From the cell containing the given text, extract its center point as [X, Y] coordinate. 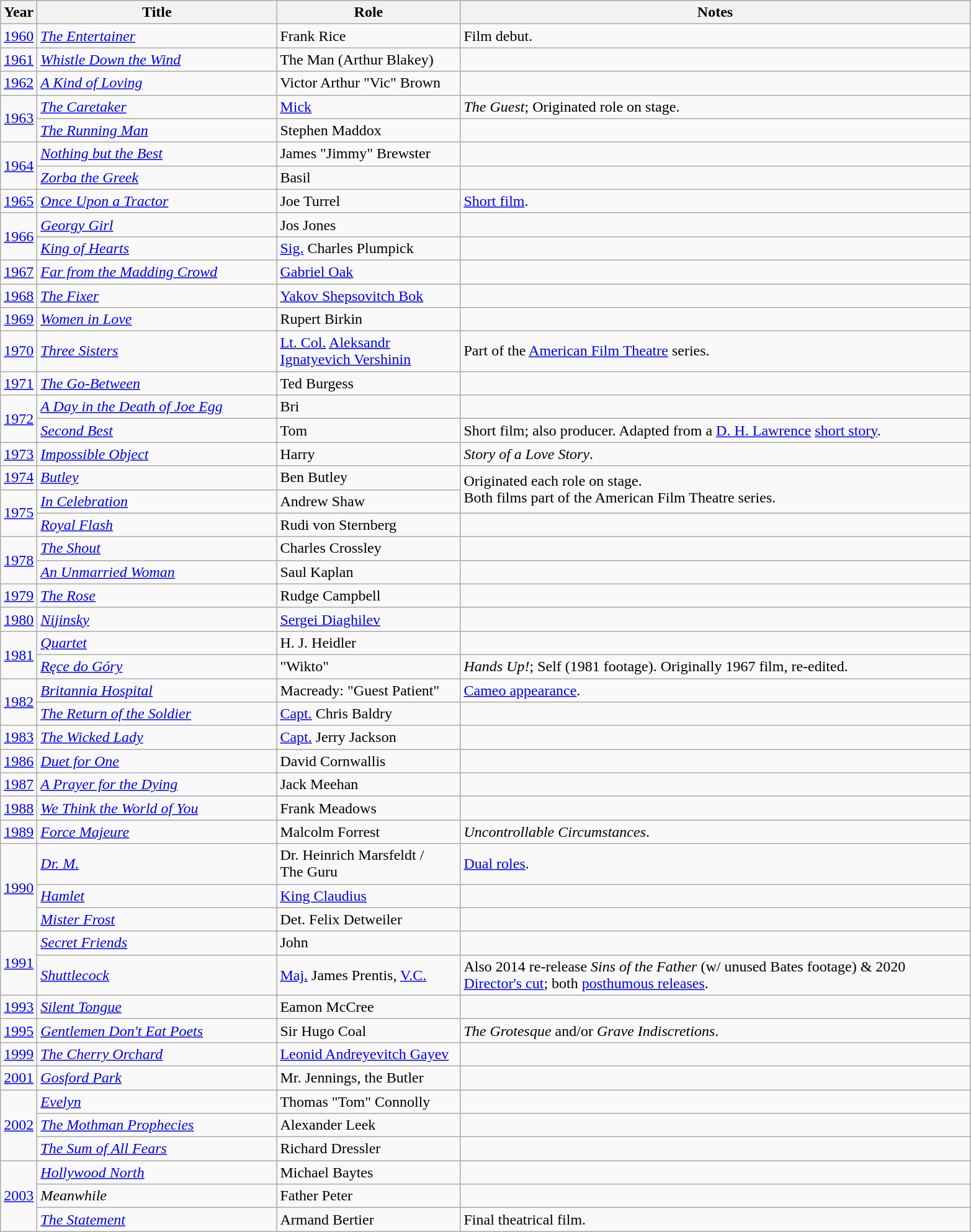
Basil [369, 177]
A Prayer for the Dying [157, 785]
Michael Baytes [369, 1172]
Rudi von Sternberg [369, 525]
Whistle Down the Wind [157, 60]
1967 [19, 272]
Uncontrollable Circumstances. [715, 832]
1960 [19, 36]
Short film. [715, 201]
Father Peter [369, 1196]
Rupert Birkin [369, 319]
Force Majeure [157, 832]
Gabriel Oak [369, 272]
Gosford Park [157, 1078]
Evelyn [157, 1101]
Quartet [157, 643]
Butley [157, 478]
1965 [19, 201]
Title [157, 12]
The Caretaker [157, 107]
2003 [19, 1196]
Bri [369, 407]
1969 [19, 319]
Gentlemen Don't Eat Poets [157, 1030]
1962 [19, 83]
"Wikto" [369, 666]
The Man (Arthur Blakey) [369, 60]
The Rose [157, 596]
1988 [19, 808]
Frank Rice [369, 36]
Mister Frost [157, 919]
Film debut. [715, 36]
1961 [19, 60]
1972 [19, 419]
Second Best [157, 431]
Andrew Shaw [369, 501]
Notes [715, 12]
The Guest; Originated role on stage. [715, 107]
The Shout [157, 548]
King Claudius [369, 896]
1964 [19, 166]
Meanwhile [157, 1196]
Thomas "Tom" Connolly [369, 1101]
The Statement [157, 1220]
1966 [19, 236]
Leonid Andreyevitch Gayev [369, 1054]
Eamon McCree [369, 1007]
1968 [19, 296]
Silent Tongue [157, 1007]
Final theatrical film. [715, 1220]
A Day in the Death of Joe Egg [157, 407]
Also 2014 re-release Sins of the Father (w/ unused Bates footage) & 2020 Director's cut; both posthumous releases. [715, 975]
1983 [19, 738]
1991 [19, 963]
1981 [19, 654]
Armand Bertier [369, 1220]
David Cornwallis [369, 761]
The Mothman Prophecies [157, 1125]
Lt. Col. Aleksandr Ignatyevich Vershinin [369, 351]
The Sum of All Fears [157, 1149]
Part of the American Film Theatre series. [715, 351]
Charles Crossley [369, 548]
Georgy Girl [157, 225]
The Return of the Soldier [157, 714]
Mr. Jennings, the Butler [369, 1078]
King of Hearts [157, 248]
Three Sisters [157, 351]
We Think the World of You [157, 808]
In Celebration [157, 501]
1974 [19, 478]
Secret Friends [157, 943]
Role [369, 12]
Malcolm Forrest [369, 832]
1987 [19, 785]
2002 [19, 1125]
Dual roles. [715, 864]
Year [19, 12]
Shuttlecock [157, 975]
Det. Felix Detweiler [369, 919]
Cameo appearance. [715, 690]
Capt. Jerry Jackson [369, 738]
1993 [19, 1007]
1999 [19, 1054]
Tom [369, 431]
Frank Meadows [369, 808]
Ręce do Góry [157, 666]
1970 [19, 351]
Impossible Object [157, 454]
1963 [19, 118]
Hamlet [157, 896]
Once Upon a Tractor [157, 201]
Maj. James Prentis, V.C. [369, 975]
The Entertainer [157, 36]
1989 [19, 832]
Capt. Chris Baldry [369, 714]
Mick [369, 107]
Richard Dressler [369, 1149]
1980 [19, 619]
1978 [19, 560]
James "Jimmy" Brewster [369, 154]
Zorba the Greek [157, 177]
Sir Hugo Coal [369, 1030]
Stephen Maddox [369, 130]
Ben Butley [369, 478]
H. J. Heidler [369, 643]
1986 [19, 761]
Jack Meehan [369, 785]
The Grotesque and/or Grave Indiscretions. [715, 1030]
The Cherry Orchard [157, 1054]
1982 [19, 702]
Story of a Love Story. [715, 454]
Short film; also producer. Adapted from a D. H. Lawrence short story. [715, 431]
1971 [19, 383]
The Wicked Lady [157, 738]
Nothing but the Best [157, 154]
Hands Up!; Self (1981 footage). Originally 1967 film, re-edited. [715, 666]
Joe Turrel [369, 201]
Ted Burgess [369, 383]
Hollywood North [157, 1172]
1990 [19, 887]
2001 [19, 1078]
A Kind of Loving [157, 83]
Macready: "Guest Patient" [369, 690]
1975 [19, 513]
Saul Kaplan [369, 572]
The Go-Between [157, 383]
Originated each role on stage.Both films part of the American Film Theatre series. [715, 489]
The Fixer [157, 296]
Dr. Heinrich Marsfeldt /The Guru [369, 864]
Yakov Shepsovitch Bok [369, 296]
Dr. M. [157, 864]
Nijinsky [157, 619]
Sergei Diaghilev [369, 619]
An Unmarried Woman [157, 572]
Women in Love [157, 319]
Royal Flash [157, 525]
Alexander Leek [369, 1125]
Rudge Campbell [369, 596]
Far from the Madding Crowd [157, 272]
1979 [19, 596]
Jos Jones [369, 225]
Sig. Charles Plumpick [369, 248]
Duet for One [157, 761]
The Running Man [157, 130]
1973 [19, 454]
Britannia Hospital [157, 690]
Harry [369, 454]
1995 [19, 1030]
Victor Arthur "Vic" Brown [369, 83]
John [369, 943]
